Output the (x, y) coordinate of the center of the cell containing the given text.  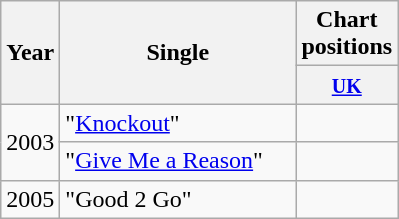
Chart positions (347, 34)
"Knockout" (178, 123)
"Give Me a Reason" (178, 161)
Year (30, 52)
2005 (30, 199)
2003 (30, 142)
Single (178, 52)
UK (347, 85)
"Good 2 Go" (178, 199)
